Scan for the cell matching the given text and deliver its (X, Y) coordinate at center. 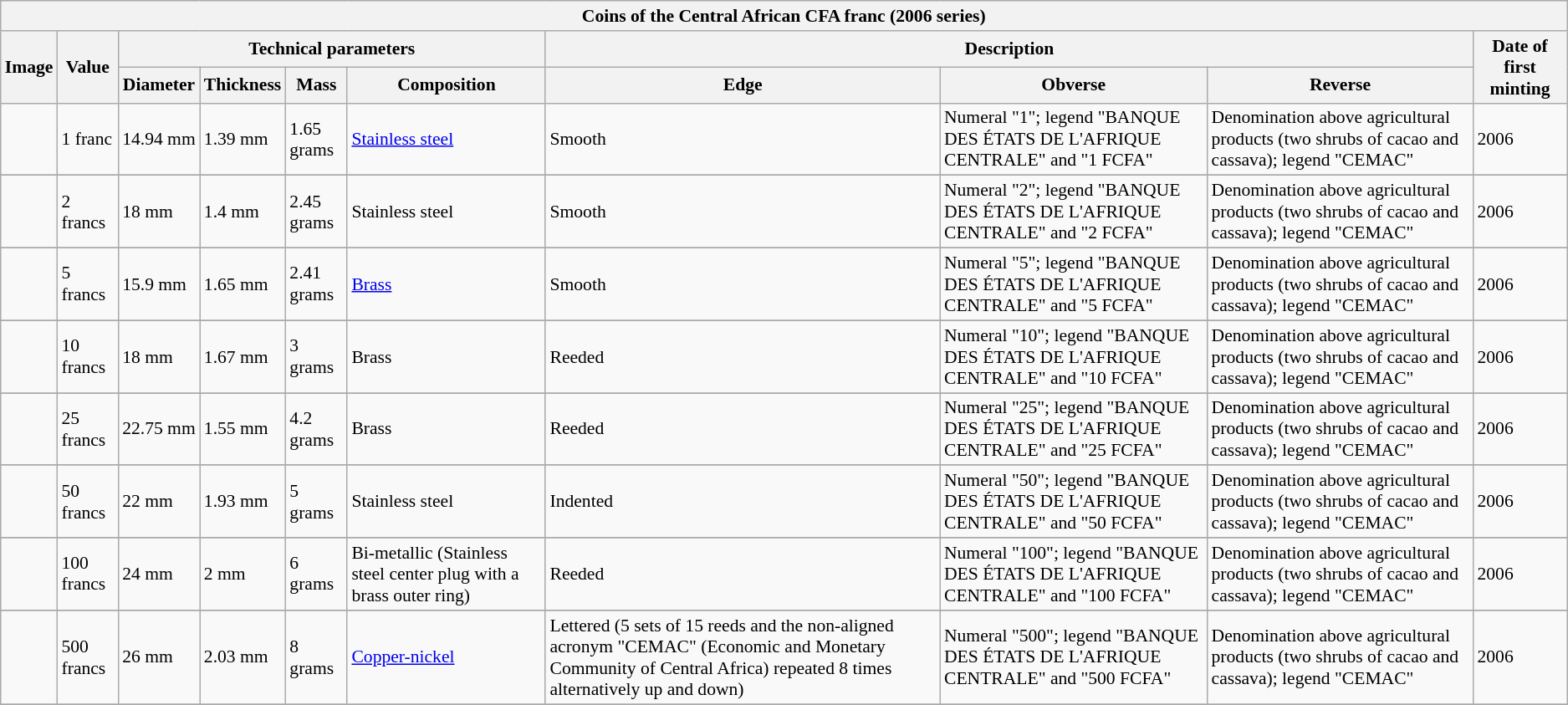
50 francs (87, 502)
1.55 mm (243, 430)
Value (87, 67)
4.2 grams (316, 430)
1.67 mm (243, 356)
Bi-metallic (Stainless steel center plug with a brass outer ring) (447, 574)
Image (29, 67)
24 mm (159, 574)
Mass (316, 85)
1 franc (87, 139)
22.75 mm (159, 430)
Composition (447, 85)
Numeral "25"; legend "BANQUE DES ÉTATS DE L'AFRIQUE CENTRALE" and "25 FCFA" (1074, 430)
Copper-nickel (447, 657)
2.03 mm (243, 657)
1.39 mm (243, 139)
100 francs (87, 574)
Thickness (243, 85)
10 francs (87, 356)
8 grams (316, 657)
25 francs (87, 430)
Numeral "100"; legend "BANQUE DES ÉTATS DE L'AFRIQUE CENTRALE" and "100 FCFA" (1074, 574)
2.41 grams (316, 284)
Description (1009, 49)
Numeral "50"; legend "BANQUE DES ÉTATS DE L'AFRIQUE CENTRALE" and "50 FCFA" (1074, 502)
5 francs (87, 284)
Edge (743, 85)
Date of first minting (1519, 67)
1.65 grams (316, 139)
14.94 mm (159, 139)
Numeral "5"; legend "BANQUE DES ÉTATS DE L'AFRIQUE CENTRALE" and "5 FCFA" (1074, 284)
Coins of the Central African CFA franc (2006 series) (784, 16)
1.93 mm (243, 502)
Numeral "1"; legend "BANQUE DES ÉTATS DE L'AFRIQUE CENTRALE" and "1 FCFA" (1074, 139)
2 mm (243, 574)
Technical parameters (331, 49)
15.9 mm (159, 284)
500 francs (87, 657)
2.45 grams (316, 212)
Numeral "500"; legend "BANQUE DES ÉTATS DE L'AFRIQUE CENTRALE" and "500 FCFA" (1074, 657)
Indented (743, 502)
2 francs (87, 212)
Numeral "10"; legend "BANQUE DES ÉTATS DE L'AFRIQUE CENTRALE" and "10 FCFA" (1074, 356)
1.4 mm (243, 212)
26 mm (159, 657)
Reverse (1341, 85)
22 mm (159, 502)
Diameter (159, 85)
6 grams (316, 574)
5 grams (316, 502)
Obverse (1074, 85)
Numeral "2"; legend "BANQUE DES ÉTATS DE L'AFRIQUE CENTRALE" and "2 FCFA" (1074, 212)
1.65 mm (243, 284)
3 grams (316, 356)
